Return the (x, y) coordinate for the center point of the cell that contains the specified text.  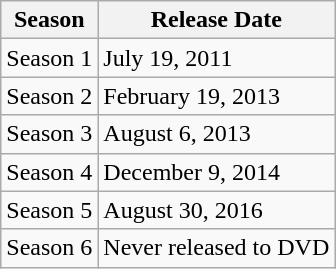
Season 6 (50, 248)
Season 4 (50, 172)
August 30, 2016 (216, 210)
Season 1 (50, 58)
December 9, 2014 (216, 172)
February 19, 2013 (216, 96)
Season 2 (50, 96)
July 19, 2011 (216, 58)
Season (50, 20)
Release Date (216, 20)
Season 3 (50, 134)
August 6, 2013 (216, 134)
Season 5 (50, 210)
Never released to DVD (216, 248)
